Find where the given text appears and provide that cell's center as [x, y] coordinate. 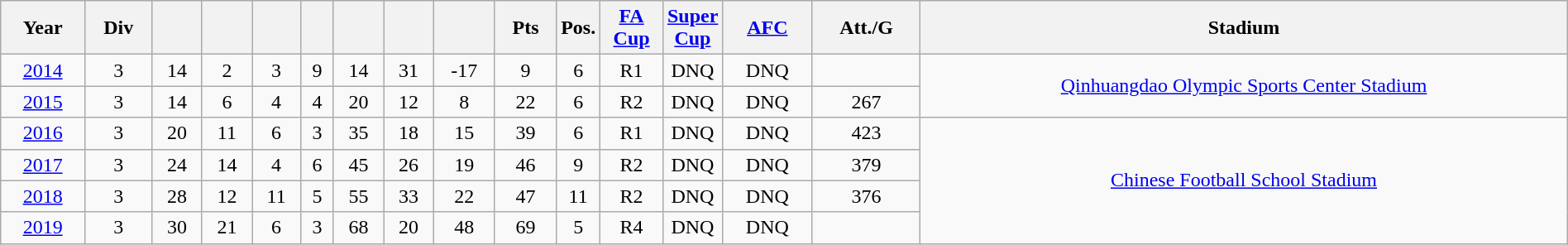
15 [464, 133]
24 [177, 165]
46 [525, 165]
267 [867, 102]
Year [43, 28]
48 [464, 228]
30 [177, 228]
AFC [767, 28]
2018 [43, 196]
Stadium [1244, 28]
19 [464, 165]
Chinese Football School Stadium [1244, 180]
31 [409, 70]
2 [227, 70]
18 [409, 133]
2016 [43, 133]
21 [227, 228]
FA Cup [632, 28]
55 [358, 196]
2017 [43, 165]
Div [119, 28]
-17 [464, 70]
68 [358, 228]
Qinhuangdao Olympic Sports Center Stadium [1244, 86]
26 [409, 165]
28 [177, 196]
69 [525, 228]
379 [867, 165]
R4 [632, 228]
45 [358, 165]
39 [525, 133]
8 [464, 102]
47 [525, 196]
376 [867, 196]
35 [358, 133]
Pos. [579, 28]
2014 [43, 70]
Att./G [867, 28]
2019 [43, 228]
423 [867, 133]
Pts [525, 28]
2015 [43, 102]
Super Cup [692, 28]
33 [409, 196]
